Determine the (X, Y) coordinate at the center of the cell enclosing the given text.  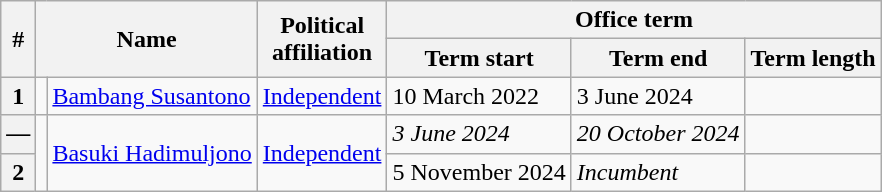
# (18, 39)
Term start (479, 58)
1 (18, 96)
5 November 2024 (479, 172)
Bambang Susantono (152, 96)
Term end (658, 58)
Office term (634, 20)
Term length (813, 58)
Name (146, 39)
10 March 2022 (479, 96)
2 (18, 172)
— (18, 134)
Politicalaffiliation (322, 39)
20 October 2024 (658, 134)
Basuki Hadimuljono (152, 153)
Incumbent (658, 172)
